Output the (x, y) coordinate of the center of the cell containing the given text.  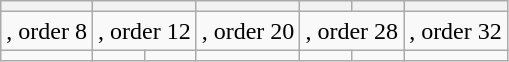
, order 12 (144, 31)
, order 20 (248, 31)
, order 32 (456, 31)
, order 8 (47, 31)
, order 28 (352, 31)
